Locate the cell with the specified text and output its (X, Y) center coordinate. 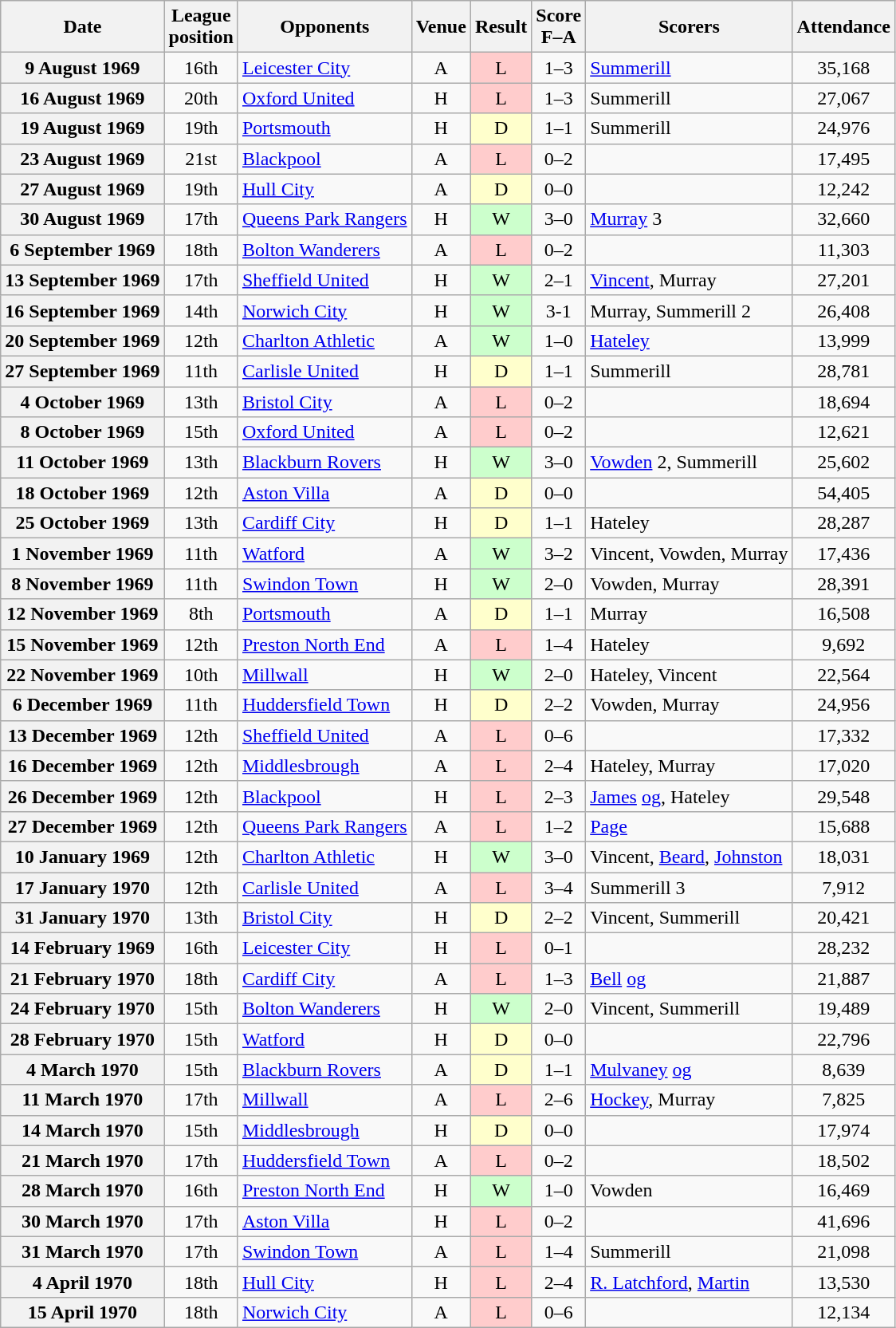
R. Latchford, Martin (689, 1282)
Venue (441, 27)
24,956 (843, 705)
25 October 1969 (83, 523)
16,469 (843, 1191)
6 September 1969 (83, 250)
21,887 (843, 979)
27 August 1969 (83, 189)
28 March 1970 (83, 1191)
18,031 (843, 857)
9 August 1969 (83, 68)
28 February 1970 (83, 1039)
12,242 (843, 189)
Mulvaney og (689, 1070)
Leagueposition (201, 27)
17,020 (843, 766)
20 September 1969 (83, 341)
Murray (689, 614)
ScoreF–A (559, 27)
12 November 1969 (83, 614)
4 October 1969 (83, 401)
28,232 (843, 948)
Vincent, Vowden, Murray (689, 554)
21st (201, 159)
22,796 (843, 1039)
14th (201, 310)
17 January 1970 (83, 888)
16 August 1969 (83, 98)
21 March 1970 (83, 1161)
29,548 (843, 796)
32,660 (843, 219)
16,508 (843, 614)
17,436 (843, 554)
9,692 (843, 644)
31 January 1970 (83, 918)
Bell og (689, 979)
James og, Hateley (689, 796)
13 September 1969 (83, 280)
8 November 1969 (83, 584)
8,639 (843, 1070)
13,999 (843, 341)
Hockey, Murray (689, 1100)
12,134 (843, 1312)
35,168 (843, 68)
Summerill 3 (689, 888)
2–6 (559, 1100)
Vowden 2, Summerill (689, 463)
1–2 (559, 826)
4 April 1970 (83, 1282)
16 September 1969 (83, 310)
1 November 1969 (83, 554)
20th (201, 98)
2–3 (559, 796)
21 February 1970 (83, 979)
13,530 (843, 1282)
18,502 (843, 1161)
6 December 1969 (83, 705)
27,067 (843, 98)
28,781 (843, 371)
8 October 1969 (83, 432)
Vincent, Murray (689, 280)
4 March 1970 (83, 1070)
11 March 1970 (83, 1100)
25,602 (843, 463)
Page (689, 826)
Opponents (324, 27)
18,694 (843, 401)
54,405 (843, 493)
41,696 (843, 1221)
24 February 1970 (83, 1009)
17,974 (843, 1130)
27 December 1969 (83, 826)
28,391 (843, 584)
21,098 (843, 1251)
22 November 1969 (83, 675)
19,489 (843, 1009)
2–1 (559, 280)
Hateley, Murray (689, 766)
18 October 1969 (83, 493)
8th (201, 614)
Scorers (689, 27)
Hateley, Vincent (689, 675)
7,912 (843, 888)
Murray, Summerill 2 (689, 310)
Result (501, 27)
Vincent, Beard, Johnston (689, 857)
20,421 (843, 918)
7,825 (843, 1100)
19 August 1969 (83, 128)
13 December 1969 (83, 735)
27,201 (843, 280)
28,287 (843, 523)
23 August 1969 (83, 159)
11,303 (843, 250)
Date (83, 27)
15 November 1969 (83, 644)
14 February 1969 (83, 948)
Vowden (689, 1191)
22,564 (843, 675)
15,688 (843, 826)
30 March 1970 (83, 1221)
3–4 (559, 888)
26 December 1969 (83, 796)
17,495 (843, 159)
3–2 (559, 554)
31 March 1970 (83, 1251)
10th (201, 675)
15 April 1970 (83, 1312)
30 August 1969 (83, 219)
24,976 (843, 128)
17,332 (843, 735)
26,408 (843, 310)
3-1 (559, 310)
14 March 1970 (83, 1130)
12,621 (843, 432)
16 December 1969 (83, 766)
10 January 1969 (83, 857)
27 September 1969 (83, 371)
0–1 (559, 948)
11 October 1969 (83, 463)
Attendance (843, 27)
Murray 3 (689, 219)
